Detect which cell encompasses the target text, then output its [X, Y] center coordinate. 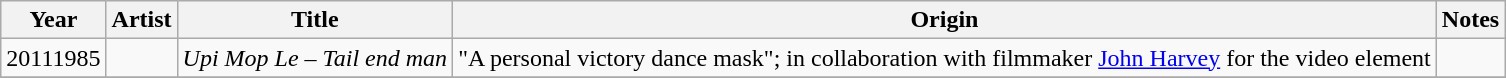
Origin [945, 20]
Upi Mop Le – Tail end man [315, 58]
"A personal victory dance mask"; in collaboration with filmmaker John Harvey for the video element [945, 58]
20111985 [54, 58]
Notes [1470, 20]
Year [54, 20]
Title [315, 20]
Artist [142, 20]
